Scan for the cell matching the given text and deliver its [x, y] coordinate at center. 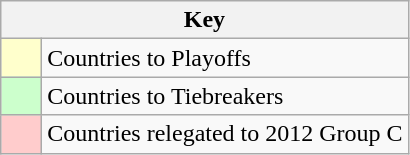
Countries relegated to 2012 Group C [225, 134]
Countries to Playoffs [225, 58]
Countries to Tiebreakers [225, 96]
Key [204, 20]
